Pinpoint the cell where the given text exists, returning its [x, y] midpoint coordinate. 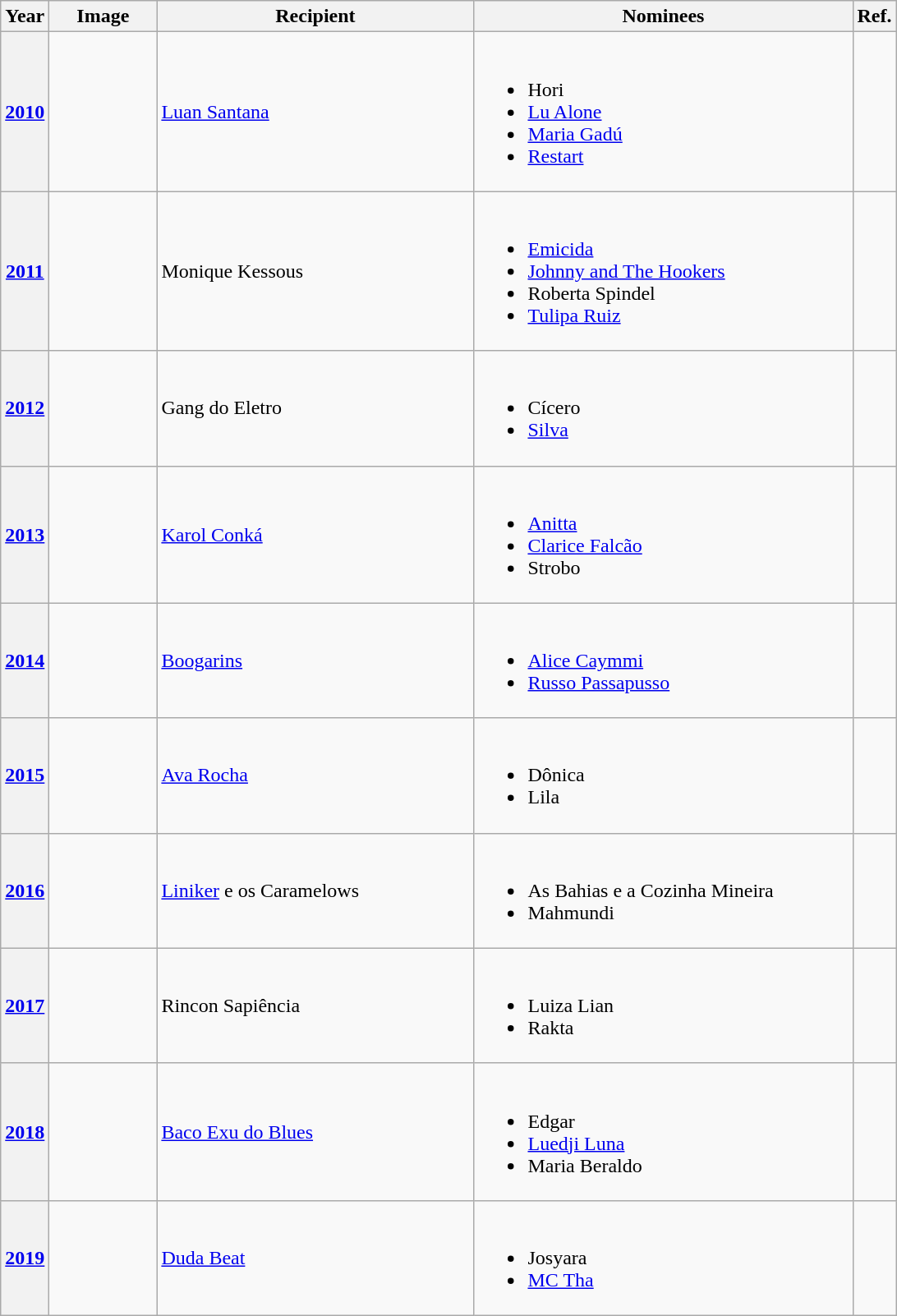
Alice CaymmiRusso Passapusso [664, 660]
Karol Conká [315, 534]
Luiza LianRakta [664, 1005]
Rincon Sapiência [315, 1005]
Nominees [664, 16]
HoriLu AloneMaria GadúRestart [664, 112]
DônicaLila [664, 775]
Recipient [315, 16]
EdgarLuedji LunaMaria Beraldo [664, 1132]
Image [103, 16]
2014 [25, 660]
2012 [25, 408]
Ava Rocha [315, 775]
Year [25, 16]
JosyaraMC Tha [664, 1258]
EmicidaJohnny and The HookersRoberta SpindelTulipa Ruiz [664, 271]
2019 [25, 1258]
Baco Exu do Blues [315, 1132]
Boogarins [315, 660]
Monique Kessous [315, 271]
Duda Beat [315, 1258]
2013 [25, 534]
Ref. [874, 16]
AnittaClarice FalcãoStrobo [664, 534]
2018 [25, 1132]
2017 [25, 1005]
CíceroSilva [664, 408]
As Bahias e a Cozinha MineiraMahmundi [664, 890]
2015 [25, 775]
2011 [25, 271]
Luan Santana [315, 112]
Liniker e os Caramelows [315, 890]
2016 [25, 890]
2010 [25, 112]
Gang do Eletro [315, 408]
